Identify which cell holds the provided text, then report its [X, Y] central coordinate. 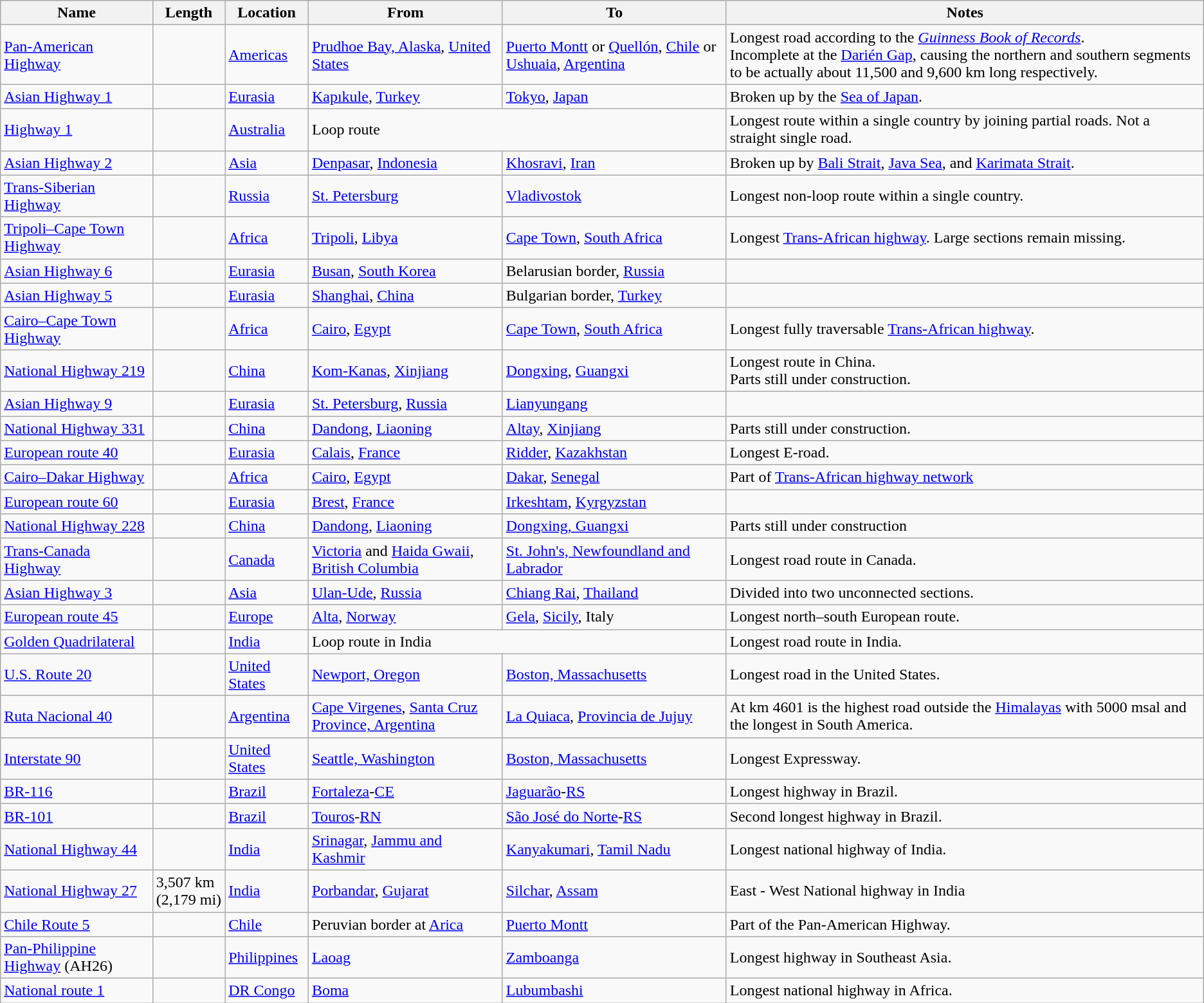
U.S. Route 20 [77, 674]
Vladivostok [614, 196]
Asian Highway 2 [77, 163]
Cairo–Dakar Highway [77, 477]
Loop route in India [517, 641]
Tripoli, Libya [405, 238]
Kom-Kanas, Xinjiang [405, 371]
Longest Expressway. [965, 758]
Loop route [517, 130]
European route 45 [77, 617]
Busan, South Korea [405, 271]
Puerto Montt or Quellón, Chile or Ushuaia, Argentina [614, 55]
Argentina [267, 717]
National Highway 44 [77, 849]
National Highway 228 [77, 526]
Chiang Rai, Thailand [614, 593]
Length [188, 13]
Kanyakumari, Tamil Nadu [614, 849]
National Highway 331 [77, 428]
Boma [405, 991]
Newport, Oregon [405, 674]
3,507 km(2,179 mi) [188, 890]
Ruta Nacional 40 [77, 717]
Broken up by the Sea of Japan. [965, 97]
At km 4601 is the highest road outside the Himalayas with 5000 msal and the longest in South America. [965, 717]
Chile Route 5 [77, 925]
Parts still under construction. [965, 428]
Gela, Sicily, Italy [614, 617]
Name [77, 13]
Australia [267, 130]
Americas [267, 55]
Europe [267, 617]
Longest E-road. [965, 453]
Broken up by Bali Strait, Java Sea, and Karimata Strait. [965, 163]
Part of the Pan-American Highway. [965, 925]
Longest north–south European route. [965, 617]
Longest highway in Brazil. [965, 791]
Trans-Canada Highway [77, 560]
Longest road route in Canada. [965, 560]
St. Petersburg [405, 196]
Longest road route in India. [965, 641]
Longest Trans-African highway. Large sections remain missing. [965, 238]
Laoag [405, 957]
Longest fully traversable Trans-African highway. [965, 328]
Shanghai, China [405, 295]
Asian Highway 5 [77, 295]
BR-116 [77, 791]
Denpasar, Indonesia [405, 163]
Bulgarian border, Turkey [614, 295]
Prudhoe Bay, Alaska, United States [405, 55]
Canada [267, 560]
St. John's, Newfoundland and Labrador [614, 560]
East - West National highway in India [965, 890]
Victoria and Haida Gwaii, British Columbia [405, 560]
Jaguarão-RS [614, 791]
Puerto Montt [614, 925]
BR-101 [77, 816]
Brest, France [405, 502]
Interstate 90 [77, 758]
Kapıkule, Turkey [405, 97]
Asian Highway 9 [77, 403]
Silchar, Assam [614, 890]
Cape Virgenes, Santa Cruz Province, Argentina [405, 717]
Ulan-Ude, Russia [405, 593]
Pan-American Highway [77, 55]
Chile [267, 925]
Ridder, Kazakhstan [614, 453]
National Highway 219 [77, 371]
European route 60 [77, 502]
Philippines [267, 957]
Russia [267, 196]
Longest non-loop route within a single country. [965, 196]
Tokyo, Japan [614, 97]
Lubumbashi [614, 991]
Tripoli–Cape Town Highway [77, 238]
Zamboanga [614, 957]
Highway 1 [77, 130]
Longest route within a single country by joining partial roads. Not a straight single road. [965, 130]
Peruvian border at Arica [405, 925]
Fortaleza-CE [405, 791]
Second longest highway in Brazil. [965, 816]
Golden Quadrilateral [77, 641]
Location [267, 13]
Trans-Siberian Highway [77, 196]
Belarusian border, Russia [614, 271]
Longest national highway in Africa. [965, 991]
From [405, 13]
Pan-Philippine Highway (AH26) [77, 957]
Longest road in the United States. [965, 674]
Longest national highway of India. [965, 849]
Touros-RN [405, 816]
Asian Highway 3 [77, 593]
Asian Highway 6 [77, 271]
São José do Norte-RS [614, 816]
La Quiaca, Provincia de Jujuy [614, 717]
Srinagar, Jammu and Kashmir [405, 849]
National Highway 27 [77, 890]
DR Congo [267, 991]
Dakar, Senegal [614, 477]
Longest highway in Southeast Asia. [965, 957]
National route 1 [77, 991]
Seattle, Washington [405, 758]
Parts still under construction [965, 526]
Cairo–Cape Town Highway [77, 328]
Longest route in China.Parts still under construction. [965, 371]
Part of Trans-African highway network [965, 477]
Notes [965, 13]
European route 40 [77, 453]
Asian Highway 1 [77, 97]
Porbandar, Gujarat [405, 890]
Lianyungang [614, 403]
St. Petersburg, Russia [405, 403]
Irkeshtam, Kyrgyzstan [614, 502]
Calais, France [405, 453]
Altay, Xinjiang [614, 428]
Khosravi, Iran [614, 163]
To [614, 13]
Alta, Norway [405, 617]
Divided into two unconnected sections. [965, 593]
